Scan for the cell matching the given text and deliver its [x, y] coordinate at center. 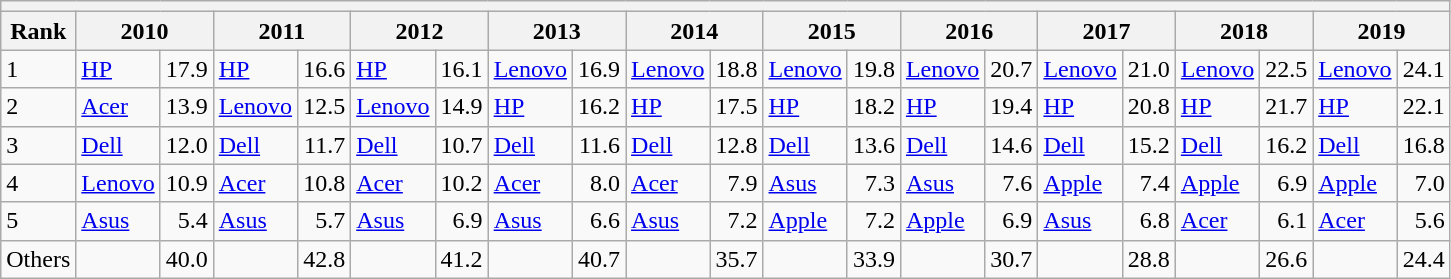
2015 [832, 31]
19.8 [874, 69]
5.4 [186, 221]
10.7 [462, 145]
40.0 [186, 259]
24.1 [1424, 69]
8.0 [598, 183]
7.6 [1012, 183]
16.8 [1424, 145]
14.9 [462, 107]
6.8 [1148, 221]
5.7 [324, 221]
21.0 [1148, 69]
7.0 [1424, 183]
10.9 [186, 183]
13.6 [874, 145]
2 [38, 107]
20.7 [1012, 69]
18.8 [736, 69]
2016 [968, 31]
20.8 [1148, 107]
22.1 [1424, 107]
10.8 [324, 183]
3 [38, 145]
5 [38, 221]
2019 [1382, 31]
14.6 [1012, 145]
18.2 [874, 107]
42.8 [324, 259]
2018 [1244, 31]
35.7 [736, 259]
2014 [694, 31]
6.6 [598, 221]
28.8 [1148, 259]
12.8 [736, 145]
2017 [1106, 31]
2012 [420, 31]
22.5 [1286, 69]
4 [38, 183]
2013 [556, 31]
19.4 [1012, 107]
2011 [282, 31]
24.4 [1424, 259]
26.6 [1286, 259]
40.7 [598, 259]
11.6 [598, 145]
10.2 [462, 183]
41.2 [462, 259]
6.1 [1286, 221]
15.2 [1148, 145]
5.6 [1424, 221]
12.5 [324, 107]
1 [38, 69]
21.7 [1286, 107]
2010 [144, 31]
17.5 [736, 107]
11.7 [324, 145]
33.9 [874, 259]
13.9 [186, 107]
7.4 [1148, 183]
17.9 [186, 69]
12.0 [186, 145]
30.7 [1012, 259]
Rank [38, 31]
7.9 [736, 183]
7.3 [874, 183]
16.9 [598, 69]
16.1 [462, 69]
Others [38, 259]
16.6 [324, 69]
